Provide the [x, y] coordinate of the cell's center where the given text is located.  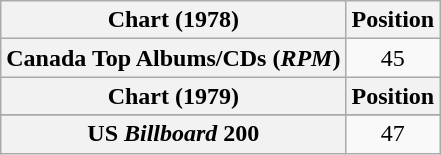
Chart (1978) [174, 20]
47 [393, 134]
Chart (1979) [174, 96]
Canada Top Albums/CDs (RPM) [174, 58]
45 [393, 58]
US Billboard 200 [174, 134]
